Return [X, Y] of the center of cell containing provided text 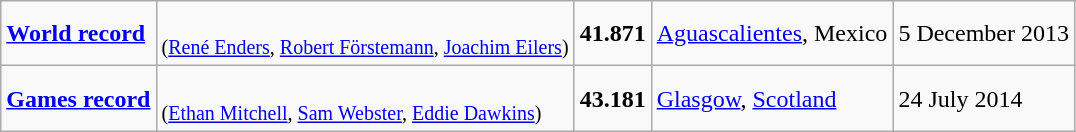
Games record [78, 98]
41.871 [612, 34]
5 December 2013 [984, 34]
43.181 [612, 98]
(Ethan Mitchell, Sam Webster, Eddie Dawkins) [365, 98]
Glasgow, Scotland [772, 98]
Aguascalientes, Mexico [772, 34]
(René Enders, Robert Förstemann, Joachim Eilers) [365, 34]
World record [78, 34]
24 July 2014 [984, 98]
